Output the [x, y] coordinate of the center of the cell containing the given text.  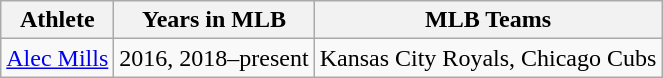
Athlete [58, 20]
2016, 2018–present [214, 58]
Alec Mills [58, 58]
Years in MLB [214, 20]
MLB Teams [488, 20]
Kansas City Royals, Chicago Cubs [488, 58]
